From the cell containing the given text, extract its center point as (X, Y) coordinate. 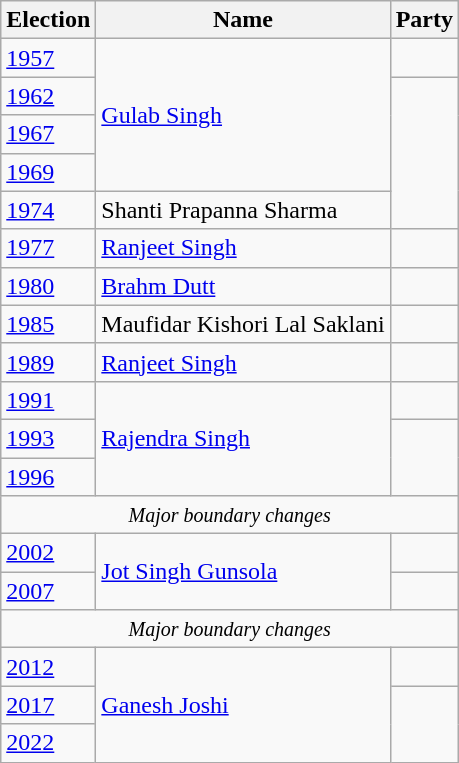
2002 (48, 553)
1962 (48, 96)
2022 (48, 743)
1977 (48, 248)
1991 (48, 400)
Election (48, 20)
1967 (48, 134)
1989 (48, 362)
Gulab Singh (243, 115)
1957 (48, 58)
Brahm Dutt (243, 286)
1980 (48, 286)
1985 (48, 324)
1993 (48, 438)
Party (424, 20)
1996 (48, 477)
Name (243, 20)
Rajendra Singh (243, 438)
2012 (48, 667)
Maufidar Kishori Lal Saklani (243, 324)
Shanti Prapanna Sharma (243, 210)
Jot Singh Gunsola (243, 572)
Ganesh Joshi (243, 705)
1969 (48, 172)
2007 (48, 591)
1974 (48, 210)
2017 (48, 705)
